For the text-containing cell, return its midpoint in [X, Y] coordinate format. 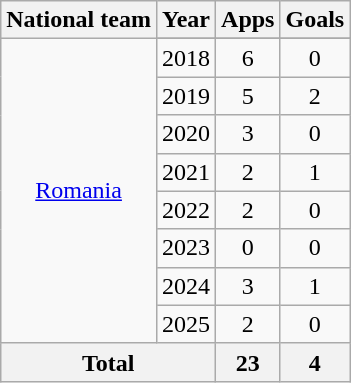
2018 [186, 58]
Goals [315, 20]
2023 [186, 248]
2025 [186, 324]
2022 [186, 210]
Romania [79, 191]
5 [248, 96]
2021 [186, 172]
Total [108, 362]
4 [315, 362]
2024 [186, 286]
Apps [248, 20]
2019 [186, 96]
National team [79, 20]
2020 [186, 134]
23 [248, 362]
Year [186, 20]
6 [248, 58]
